Find where the given text appears and provide that cell's center as [x, y] coordinate. 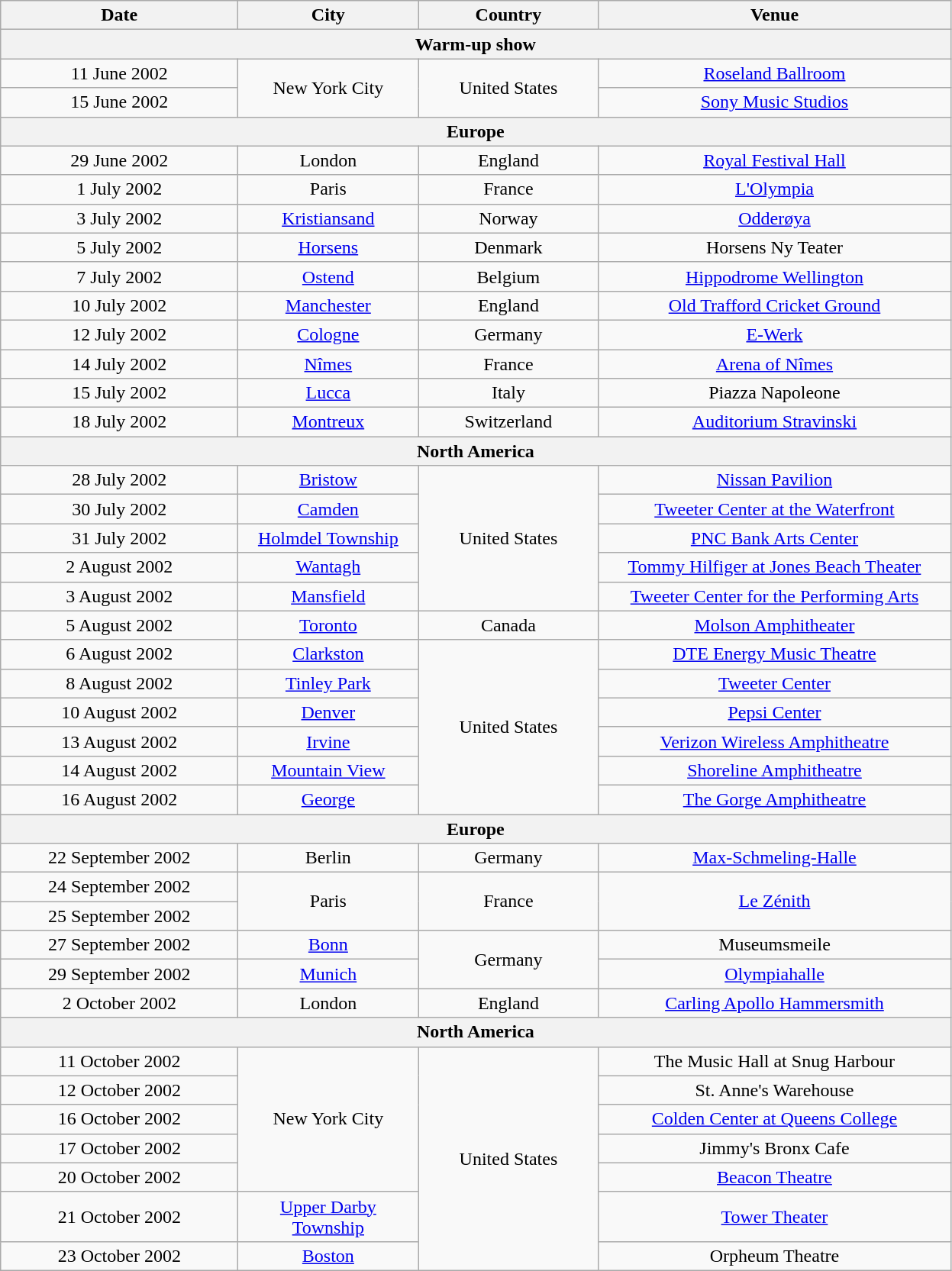
3 July 2002 [119, 218]
11 June 2002 [119, 73]
Pepsi Center [774, 712]
Le Zénith [774, 902]
Boston [328, 1256]
Verizon Wireless Amphitheatre [774, 741]
11 October 2002 [119, 1061]
Munich [328, 974]
16 October 2002 [119, 1119]
Bristow [328, 480]
Shoreline Amphitheatre [774, 770]
29 September 2002 [119, 974]
5 August 2002 [119, 625]
George [328, 799]
Royal Festival Hall [774, 160]
E-Werk [774, 334]
Denver [328, 712]
Odderøya [774, 218]
Upper Darby Township [328, 1217]
13 August 2002 [119, 741]
Old Trafford Cricket Ground [774, 305]
Bonn [328, 945]
PNC Bank Arts Center [774, 538]
Colden Center at Queens College [774, 1119]
Hippodrome Wellington [774, 276]
Denmark [508, 247]
Lucca [328, 393]
12 October 2002 [119, 1090]
25 September 2002 [119, 916]
Molson Amphitheater [774, 625]
Mansfield [328, 596]
21 October 2002 [119, 1217]
Piazza Napoleone [774, 393]
DTE Energy Music Theatre [774, 654]
Kristiansand [328, 218]
18 July 2002 [119, 422]
27 September 2002 [119, 945]
23 October 2002 [119, 1256]
8 August 2002 [119, 683]
20 October 2002 [119, 1177]
Olympiahalle [774, 974]
Tweeter Center for the Performing Arts [774, 596]
Italy [508, 393]
Switzerland [508, 422]
Country [508, 15]
Norway [508, 218]
14 July 2002 [119, 364]
Tweeter Center at the Waterfront [774, 509]
Museumsmeile [774, 945]
City [328, 15]
Date [119, 15]
Canada [508, 625]
31 July 2002 [119, 538]
Cologne [328, 334]
Arena of Nîmes [774, 364]
15 July 2002 [119, 393]
10 August 2002 [119, 712]
16 August 2002 [119, 799]
Sony Music Studios [774, 102]
1 July 2002 [119, 189]
14 August 2002 [119, 770]
6 August 2002 [119, 654]
Mountain View [328, 770]
7 July 2002 [119, 276]
2 October 2002 [119, 1003]
3 August 2002 [119, 596]
Tower Theater [774, 1217]
Tweeter Center [774, 683]
The Music Hall at Snug Harbour [774, 1061]
Nîmes [328, 364]
Horsens [328, 247]
Wantagh [328, 567]
L'Olympia [774, 189]
10 July 2002 [119, 305]
Roseland Ballroom [774, 73]
Belgium [508, 276]
Venue [774, 15]
17 October 2002 [119, 1148]
Jimmy's Bronx Cafe [774, 1148]
24 September 2002 [119, 887]
Holmdel Township [328, 538]
15 June 2002 [119, 102]
Beacon Theatre [774, 1177]
Ostend [328, 276]
Berlin [328, 858]
Irvine [328, 741]
Camden [328, 509]
Warm-up show [476, 44]
Max-Schmeling-Halle [774, 858]
Clarkston [328, 654]
22 September 2002 [119, 858]
30 July 2002 [119, 509]
Auditorium Stravinski [774, 422]
Tinley Park [328, 683]
12 July 2002 [119, 334]
Tommy Hilfiger at Jones Beach Theater [774, 567]
Manchester [328, 305]
5 July 2002 [119, 247]
29 June 2002 [119, 160]
2 August 2002 [119, 567]
Montreux [328, 422]
Toronto [328, 625]
Nissan Pavilion [774, 480]
The Gorge Amphitheatre [774, 799]
Horsens Ny Teater [774, 247]
Orpheum Theatre [774, 1256]
Carling Apollo Hammersmith [774, 1003]
28 July 2002 [119, 480]
St. Anne's Warehouse [774, 1090]
